From the cell containing the given text, extract its center point as (X, Y) coordinate. 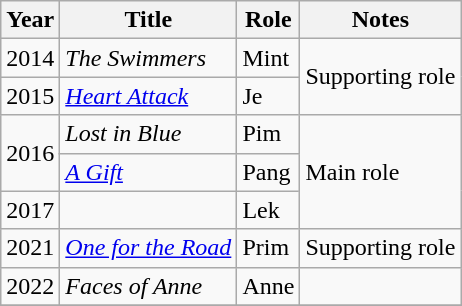
2022 (30, 286)
Pang (268, 172)
A Gift (148, 172)
Year (30, 20)
Lost in Blue (148, 134)
Anne (268, 286)
Notes (380, 20)
Title (148, 20)
The Swimmers (148, 58)
One for the Road (148, 248)
Mint (268, 58)
Faces of Anne (148, 286)
2015 (30, 96)
Lek (268, 210)
2021 (30, 248)
Prim (268, 248)
Heart Attack (148, 96)
Main role (380, 172)
Pim (268, 134)
Je (268, 96)
2016 (30, 153)
2017 (30, 210)
Role (268, 20)
2014 (30, 58)
